Search for the cell housing the specified text and yield its (x, y) center coordinate. 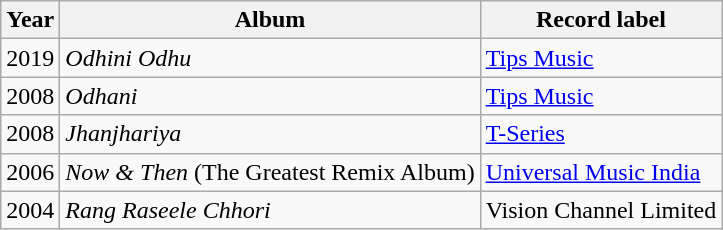
Year (30, 20)
2019 (30, 58)
Odhani (270, 96)
T-Series (601, 134)
2004 (30, 210)
Album (270, 20)
Record label (601, 20)
Odhini Odhu (270, 58)
Now & Then (The Greatest Remix Album) (270, 172)
2006 (30, 172)
Universal Music India (601, 172)
Vision Channel Limited (601, 210)
Rang Raseele Chhori (270, 210)
Jhanjhariya (270, 134)
